Determine the [X, Y] coordinate at the center of the cell enclosing the given text.  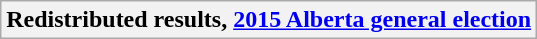
Redistributed results, 2015 Alberta general election [269, 20]
